Determine the (x, y) coordinate at the center of the cell enclosing the given text.  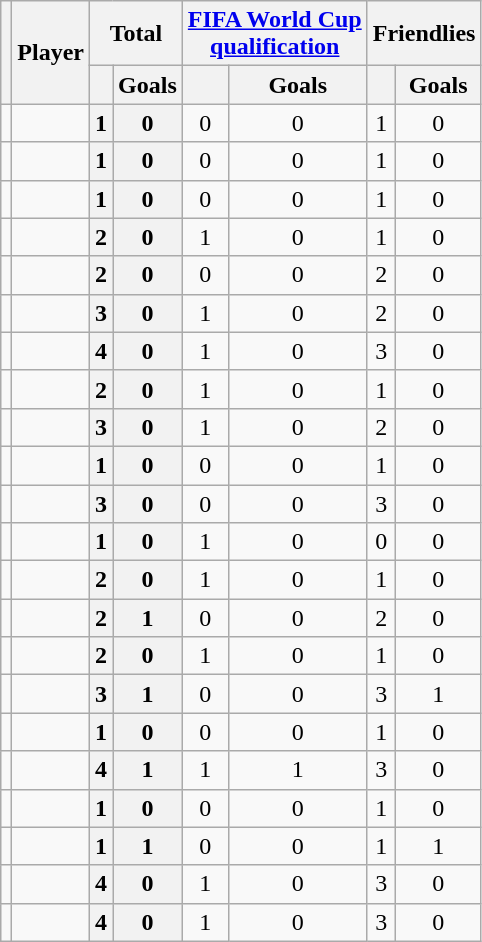
Player (51, 52)
FIFA World Cupqualification (274, 34)
Friendlies (424, 34)
Total (136, 34)
